Capture the cell that displays the provided text and extract its (X, Y) central coordinate. 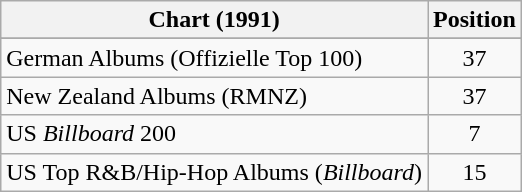
US Billboard 200 (214, 134)
New Zealand Albums (RMNZ) (214, 96)
Chart (1991) (214, 20)
US Top R&B/Hip-Hop Albums (Billboard) (214, 172)
Position (475, 20)
7 (475, 134)
German Albums (Offizielle Top 100) (214, 58)
15 (475, 172)
